Locate the cell with the specified text and output its [X, Y] center coordinate. 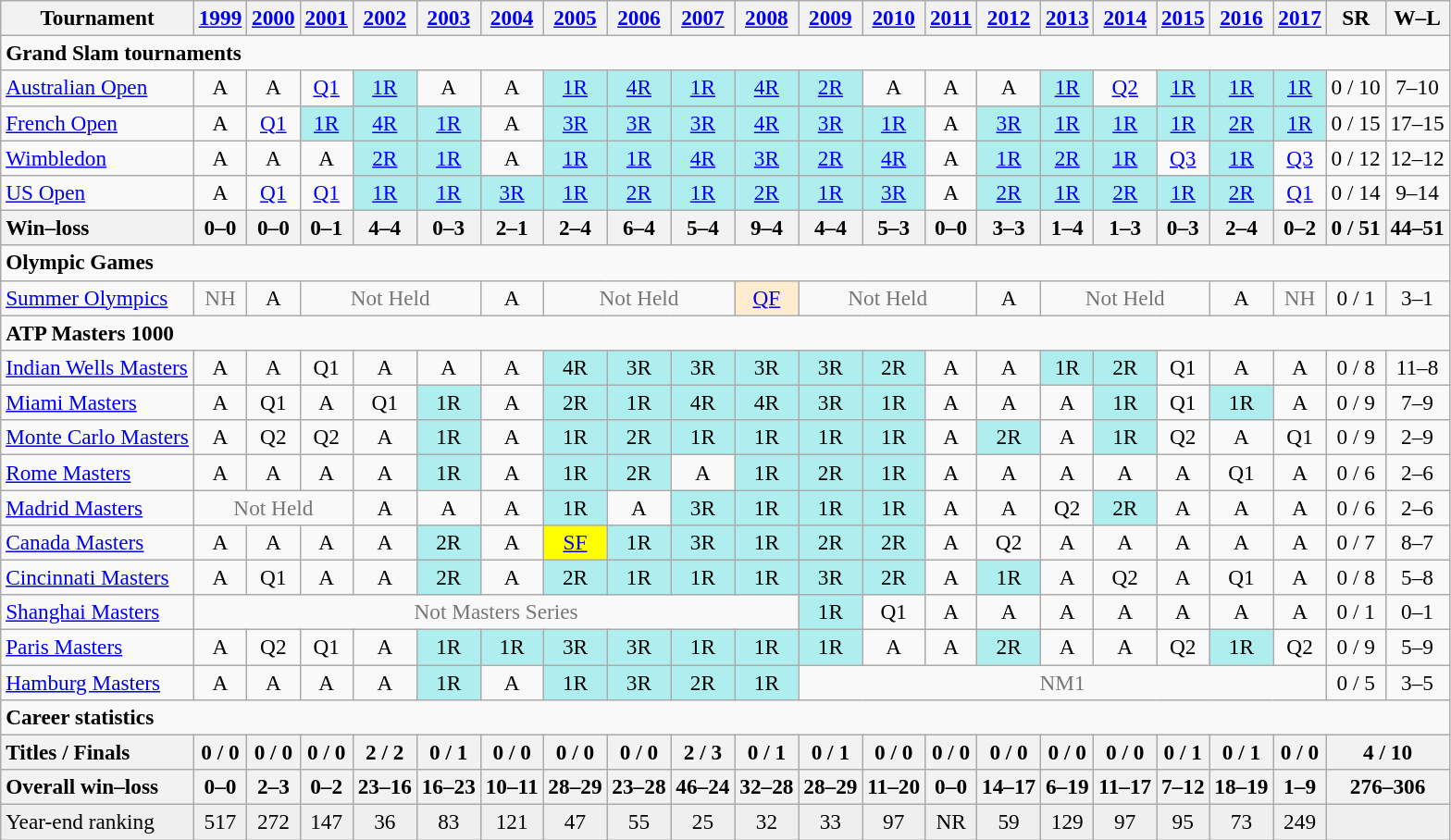
0 / 14 [1356, 192]
95 [1183, 821]
47 [576, 821]
46–24 [703, 786]
2017 [1299, 18]
23–28 [639, 786]
2010 [894, 18]
36 [385, 821]
Not Masters Series [496, 612]
3–1 [1418, 298]
US Open [98, 192]
W–L [1418, 18]
Cincinnati Masters [98, 577]
2–1 [512, 228]
Titles / Finals [98, 752]
9–14 [1418, 192]
Shanghai Masters [98, 612]
32 [766, 821]
0 / 10 [1356, 88]
23–16 [385, 786]
Indian Wells Masters [98, 367]
2012 [1009, 18]
2004 [512, 18]
1–4 [1068, 228]
33 [831, 821]
Miami Masters [98, 402]
2013 [1068, 18]
121 [512, 821]
2–3 [274, 786]
Summer Olympics [98, 298]
2015 [1183, 18]
French Open [98, 123]
9–4 [766, 228]
16–23 [448, 786]
517 [220, 821]
2003 [448, 18]
10–11 [512, 786]
6–19 [1068, 786]
SR [1356, 18]
5–4 [703, 228]
Monte Carlo Masters [98, 438]
Win–loss [98, 228]
44–51 [1418, 228]
25 [703, 821]
147 [326, 821]
8–7 [1418, 542]
59 [1009, 821]
83 [448, 821]
5–9 [1418, 647]
2005 [576, 18]
0 / 51 [1356, 228]
Canada Masters [98, 542]
2 / 3 [703, 752]
Madrid Masters [98, 507]
1–3 [1125, 228]
3–5 [1418, 682]
4 / 10 [1388, 752]
2008 [766, 18]
2006 [639, 18]
2009 [831, 18]
2–9 [1418, 438]
7–12 [1183, 786]
SF [576, 542]
Wimbledon [98, 157]
1–9 [1299, 786]
2 / 2 [385, 752]
3–3 [1009, 228]
NR [951, 821]
0 / 12 [1356, 157]
11–20 [894, 786]
QF [766, 298]
2016 [1242, 18]
Paris Masters [98, 647]
2002 [385, 18]
0 / 15 [1356, 123]
0 / 7 [1356, 542]
11–8 [1418, 367]
7–10 [1418, 88]
5–8 [1418, 577]
Grand Slam tournaments [725, 53]
2001 [326, 18]
NM1 [1062, 682]
276–306 [1388, 786]
2014 [1125, 18]
129 [1068, 821]
Year-end ranking [98, 821]
32–28 [766, 786]
Rome Masters [98, 472]
18–19 [1242, 786]
ATP Masters 1000 [725, 332]
249 [1299, 821]
Australian Open [98, 88]
5–3 [894, 228]
2000 [274, 18]
17–15 [1418, 123]
73 [1242, 821]
Overall win–loss [98, 786]
2007 [703, 18]
6–4 [639, 228]
7–9 [1418, 402]
0 / 5 [1356, 682]
Hamburg Masters [98, 682]
14–17 [1009, 786]
55 [639, 821]
Olympic Games [725, 263]
12–12 [1418, 157]
2011 [951, 18]
Career statistics [725, 717]
1999 [220, 18]
Tournament [98, 18]
11–17 [1125, 786]
272 [274, 821]
